Return the [X, Y] coordinate for the center point of the cell that contains the specified text.  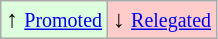
↑ Promoted [54, 20]
↓ Relegated [162, 20]
